Return [X, Y] of the center of cell containing provided text 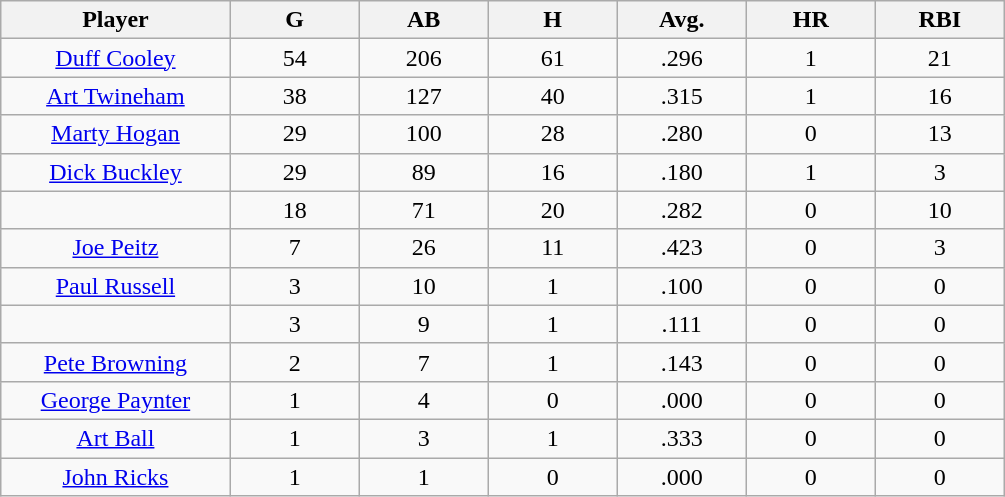
54 [294, 58]
28 [552, 134]
Marty Hogan [116, 134]
127 [424, 96]
61 [552, 58]
9 [424, 324]
John Ricks [116, 477]
18 [294, 210]
.100 [682, 286]
Avg. [682, 20]
George Paynter [116, 400]
AB [424, 20]
RBI [940, 20]
.180 [682, 172]
21 [940, 58]
.282 [682, 210]
Paul Russell [116, 286]
G [294, 20]
Pete Browning [116, 362]
Duff Cooley [116, 58]
.111 [682, 324]
11 [552, 248]
HR [810, 20]
100 [424, 134]
Art Ball [116, 438]
.423 [682, 248]
38 [294, 96]
.333 [682, 438]
Art Twineham [116, 96]
.296 [682, 58]
Dick Buckley [116, 172]
71 [424, 210]
13 [940, 134]
40 [552, 96]
2 [294, 362]
89 [424, 172]
.315 [682, 96]
.143 [682, 362]
.280 [682, 134]
Joe Peitz [116, 248]
206 [424, 58]
H [552, 20]
Player [116, 20]
4 [424, 400]
26 [424, 248]
20 [552, 210]
